Pinpoint the cell where the given text exists, returning its (x, y) midpoint coordinate. 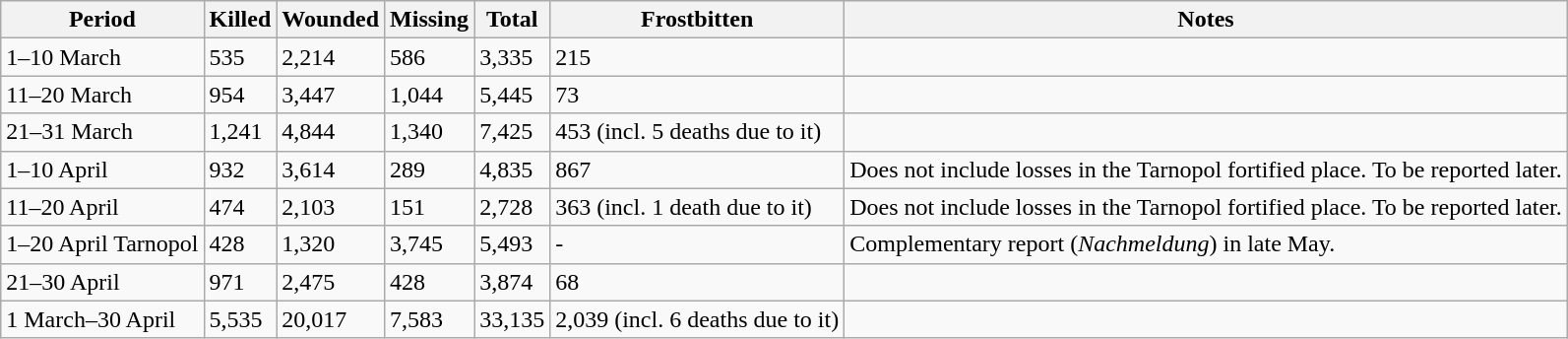
Notes (1207, 20)
68 (697, 282)
73 (697, 95)
Complementary report (Nachmeldung) in late May. (1207, 244)
5,445 (512, 95)
474 (240, 207)
21–30 April (102, 282)
3,745 (429, 244)
971 (240, 282)
151 (429, 207)
1–10 March (102, 57)
2,214 (331, 57)
1–10 April (102, 169)
932 (240, 169)
1,044 (429, 95)
4,835 (512, 169)
20,017 (331, 319)
33,135 (512, 319)
5,535 (240, 319)
3,874 (512, 282)
2,475 (331, 282)
- (697, 244)
2,039 (incl. 6 deaths due to it) (697, 319)
Period (102, 20)
954 (240, 95)
289 (429, 169)
4,844 (331, 132)
Frostbitten (697, 20)
5,493 (512, 244)
586 (429, 57)
1–20 April Tarnopol (102, 244)
453 (incl. 5 deaths due to it) (697, 132)
Wounded (331, 20)
Total (512, 20)
2,103 (331, 207)
215 (697, 57)
2,728 (512, 207)
535 (240, 57)
21–31 March (102, 132)
7,583 (429, 319)
867 (697, 169)
Missing (429, 20)
3,335 (512, 57)
3,447 (331, 95)
1 March–30 April (102, 319)
1,241 (240, 132)
7,425 (512, 132)
1,320 (331, 244)
1,340 (429, 132)
11–20 March (102, 95)
363 (incl. 1 death due to it) (697, 207)
3,614 (331, 169)
Killed (240, 20)
11–20 April (102, 207)
